Capture the cell that displays the provided text and extract its [x, y] central coordinate. 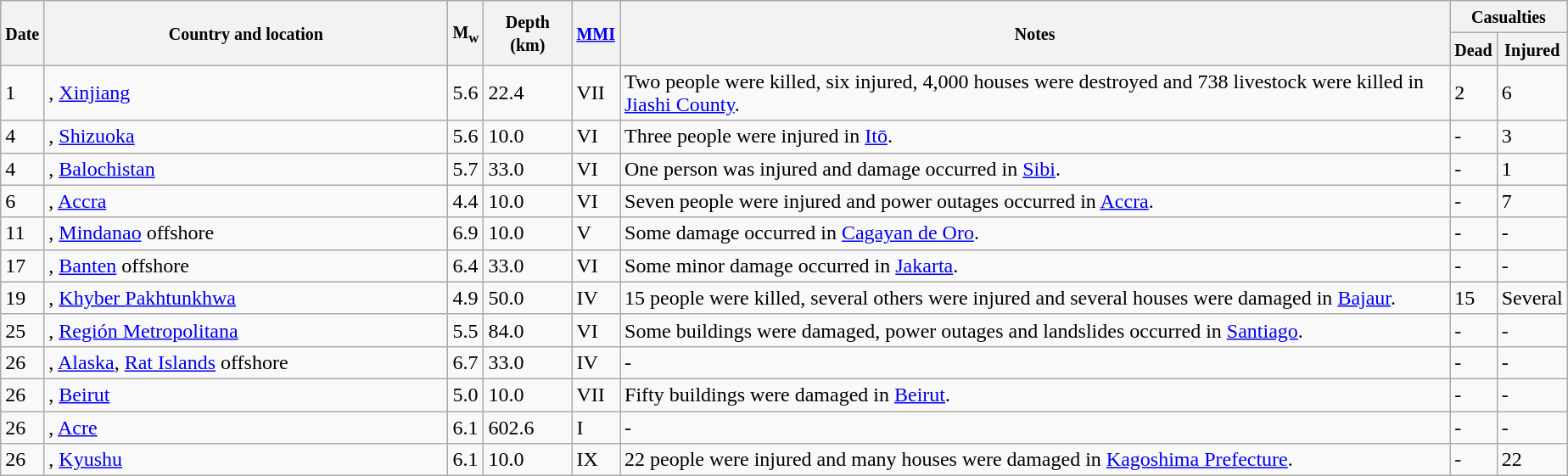
Some damage occurred in Cagayan de Oro. [1034, 233]
Some buildings were damaged, power outages and landslides occurred in Santiago. [1034, 330]
7 [1532, 201]
4.4 [466, 201]
MMI [596, 33]
6.9 [466, 233]
22 people were injured and many houses were damaged in Kagoshima Prefecture. [1034, 460]
Several [1532, 298]
5.0 [466, 395]
IX [596, 460]
V [596, 233]
Casualties [1509, 17]
602.6 [528, 427]
50.0 [528, 298]
, Xinjiang [246, 93]
Seven people were injured and power outages occurred in Accra. [1034, 201]
6.7 [466, 362]
Dead [1474, 49]
2 [1474, 93]
6.4 [466, 266]
22 [1532, 460]
I [596, 427]
, Accra [246, 201]
, Khyber Pakhtunkhwa [246, 298]
5.5 [466, 330]
Injured [1532, 49]
Depth (km) [528, 33]
, Banten offshore [246, 266]
25 [22, 330]
11 [22, 233]
, Shizuoka [246, 137]
Fifty buildings were damaged in Beirut. [1034, 395]
5.7 [466, 169]
19 [22, 298]
22.4 [528, 93]
, Kyushu [246, 460]
15 people were killed, several others were injured and several houses were damaged in Bajaur. [1034, 298]
84.0 [528, 330]
Three people were injured in Itō. [1034, 137]
, Acre [246, 427]
One person was injured and damage occurred in Sibi. [1034, 169]
3 [1532, 137]
Some minor damage occurred in Jakarta. [1034, 266]
, Balochistan [246, 169]
17 [22, 266]
, Alaska, Rat Islands offshore [246, 362]
15 [1474, 298]
, Región Metropolitana [246, 330]
Country and location [246, 33]
, Beirut [246, 395]
, Mindanao offshore [246, 233]
Notes [1034, 33]
Two people were killed, six injured, 4,000 houses were destroyed and 738 livestock were killed in Jiashi County. [1034, 93]
Date [22, 33]
Mw [466, 33]
4.9 [466, 298]
